Capture the cell that displays the provided text and extract its [x, y] central coordinate. 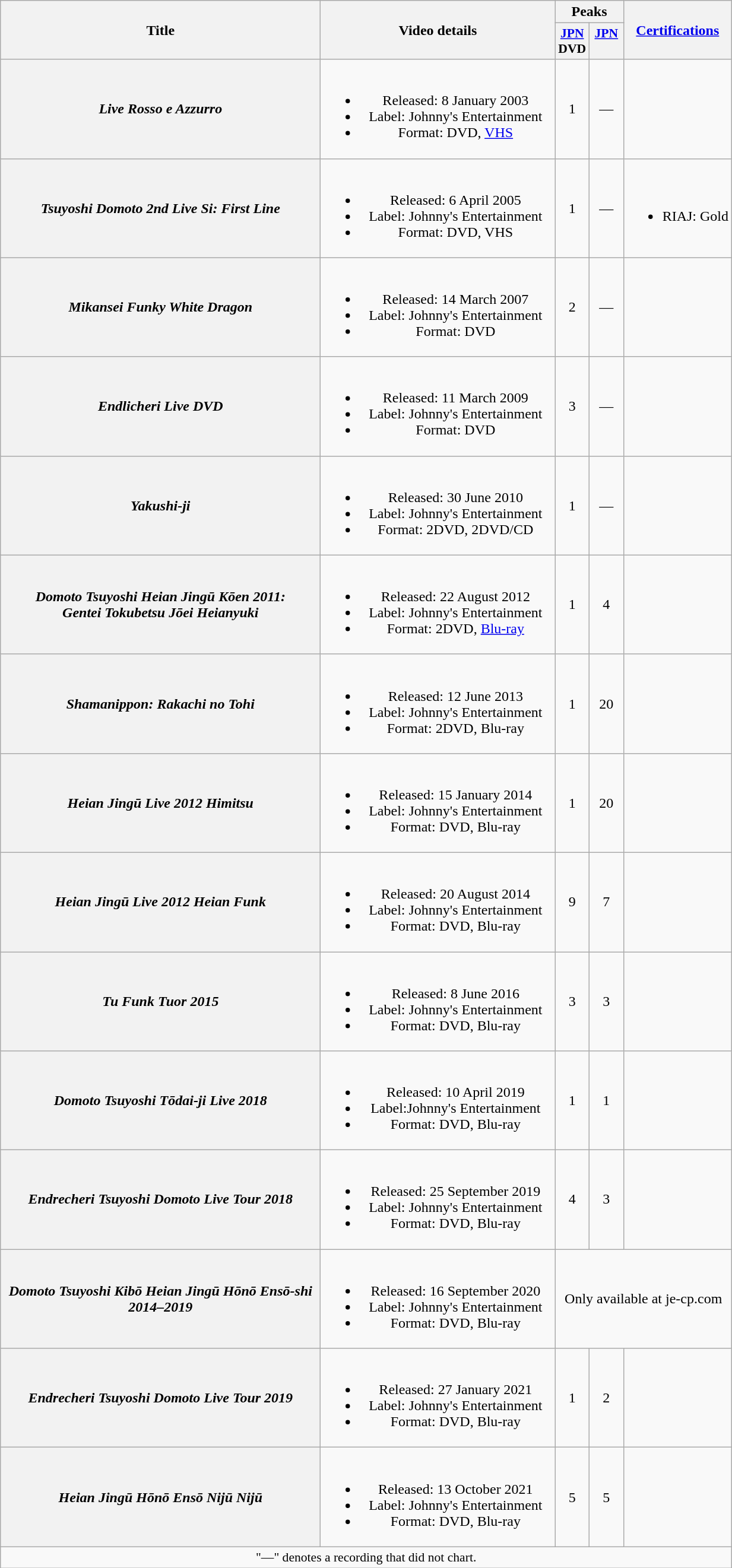
Heian Jingū Live 2012 Himitsu [160, 802]
Domoto Tsuyoshi Heian Jingū Kōen 2011:Gentei Tokubetsu Jōei Heianyuki [160, 604]
JPN [607, 42]
RIAJ: Gold [677, 208]
Endlicheri Live DVD [160, 406]
Certifications [677, 30]
Released: 15 January 2014Label: Johnny's EntertainmentFormat: DVD, Blu-ray [438, 802]
Released: 10 April 2019Label:Johnny's EntertainmentFormat: DVD, Blu-ray [438, 1100]
Tsuyoshi Domoto 2nd Live Si: First Line [160, 208]
JPNDVD [572, 42]
Heian Jingū Live 2012 Heian Funk [160, 902]
Yakushi-ji [160, 506]
Tu Funk Tuor 2015 [160, 1002]
Domoto Tsuyoshi Kibō Heian Jingū Hōnō Ensō-shi 2014–2019 [160, 1299]
Released: 25 September 2019Label: Johnny's EntertainmentFormat: DVD, Blu-ray [438, 1200]
9 [572, 902]
Title [160, 30]
Released: 6 April 2005Label: Johnny's EntertainmentFormat: DVD, VHS [438, 208]
Released: 30 June 2010Label: Johnny's EntertainmentFormat: 2DVD, 2DVD/CD [438, 506]
Video details [438, 30]
"—" denotes a recording that did not chart. [366, 1557]
Released: 13 October 2021Label: Johnny's EntertainmentFormat: DVD, Blu-ray [438, 1497]
Released: 8 June 2016Label: Johnny's EntertainmentFormat: DVD, Blu-ray [438, 1002]
Released: 20 August 2014Label: Johnny's EntertainmentFormat: DVD, Blu-ray [438, 902]
Peaks [589, 12]
7 [607, 902]
Released: 22 August 2012Label: Johnny's EntertainmentFormat: 2DVD, Blu-ray [438, 604]
Live Rosso e Azzurro [160, 109]
Released: 11 March 2009Label: Johnny's EntertainmentFormat: DVD [438, 406]
Released: 27 January 2021Label: Johnny's EntertainmentFormat: DVD, Blu-ray [438, 1398]
Only available at je-cp.com [644, 1299]
Endrecheri Tsuyoshi Domoto Live Tour 2019 [160, 1398]
Released: 8 January 2003Label: Johnny's EntertainmentFormat: DVD, VHS [438, 109]
Mikansei Funky White Dragon [160, 307]
Domoto Tsuyoshi Tōdai-ji Live 2018 [160, 1100]
Released: 12 June 2013Label: Johnny's EntertainmentFormat: 2DVD, Blu-ray [438, 704]
Released: 16 September 2020Label: Johnny's EntertainmentFormat: DVD, Blu-ray [438, 1299]
Shamanippon: Rakachi no Tohi [160, 704]
Endrecheri Tsuyoshi Domoto Live Tour 2018 [160, 1200]
Released: 14 March 2007Label: Johnny's EntertainmentFormat: DVD [438, 307]
Heian Jingū Hōnō Ensō Nijū Nijū [160, 1497]
